Extract the (X, Y) coordinate from the center of the cell holding the provided text.  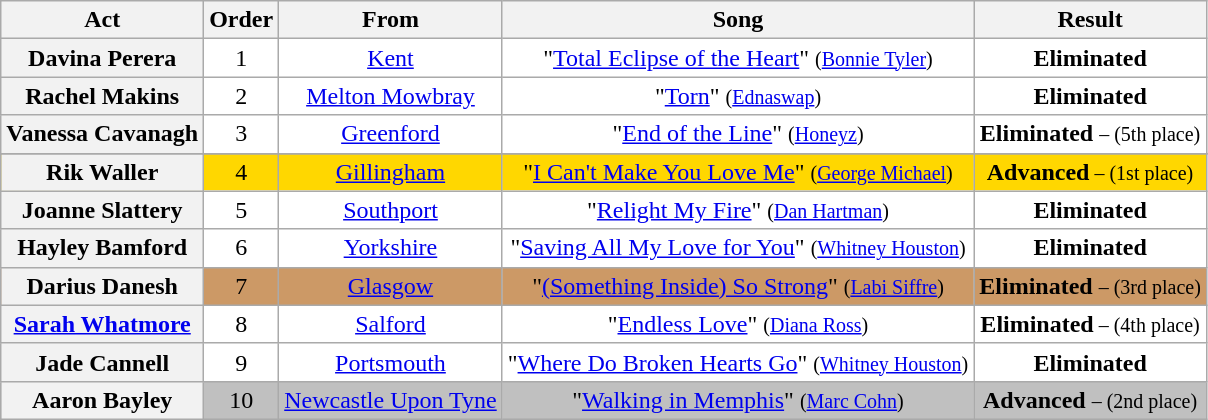
8 (242, 324)
"Saving All My Love for You" (Whitney Houston) (738, 248)
Eliminated – (4th place) (1090, 324)
Melton Mowbray (391, 96)
"I Can't Make You Love Me" (George Michael) (738, 172)
Song (738, 20)
Salford (391, 324)
Southport (391, 210)
Greenford (391, 134)
1 (242, 58)
10 (242, 400)
Davina Perera (102, 58)
"End of the Line" (Honeyz) (738, 134)
Yorkshire (391, 248)
2 (242, 96)
6 (242, 248)
Act (102, 20)
Joanne Slattery (102, 210)
"Relight My Fire" (Dan Hartman) (738, 210)
Gillingham (391, 172)
Advanced – (1st place) (1090, 172)
Eliminated – (3rd place) (1090, 286)
Glasgow (391, 286)
Newcastle Upon Tyne (391, 400)
Order (242, 20)
Darius Danesh (102, 286)
3 (242, 134)
9 (242, 362)
Portsmouth (391, 362)
5 (242, 210)
From (391, 20)
"Torn" (Ednaswap) (738, 96)
Sarah Whatmore (102, 324)
"Total Eclipse of the Heart" (Bonnie Tyler) (738, 58)
Rik Waller (102, 172)
"Endless Love" (Diana Ross) (738, 324)
Kent (391, 58)
7 (242, 286)
"(Something Inside) So Strong" (Labi Siffre) (738, 286)
Result (1090, 20)
"Where Do Broken Hearts Go" (Whitney Houston) (738, 362)
Vanessa Cavanagh (102, 134)
4 (242, 172)
Rachel Makins (102, 96)
Eliminated – (5th place) (1090, 134)
Aaron Bayley (102, 400)
Hayley Bamford (102, 248)
Advanced – (2nd place) (1090, 400)
Jade Cannell (102, 362)
"Walking in Memphis" (Marc Cohn) (738, 400)
